For the text-containing cell, return its midpoint in (x, y) coordinate format. 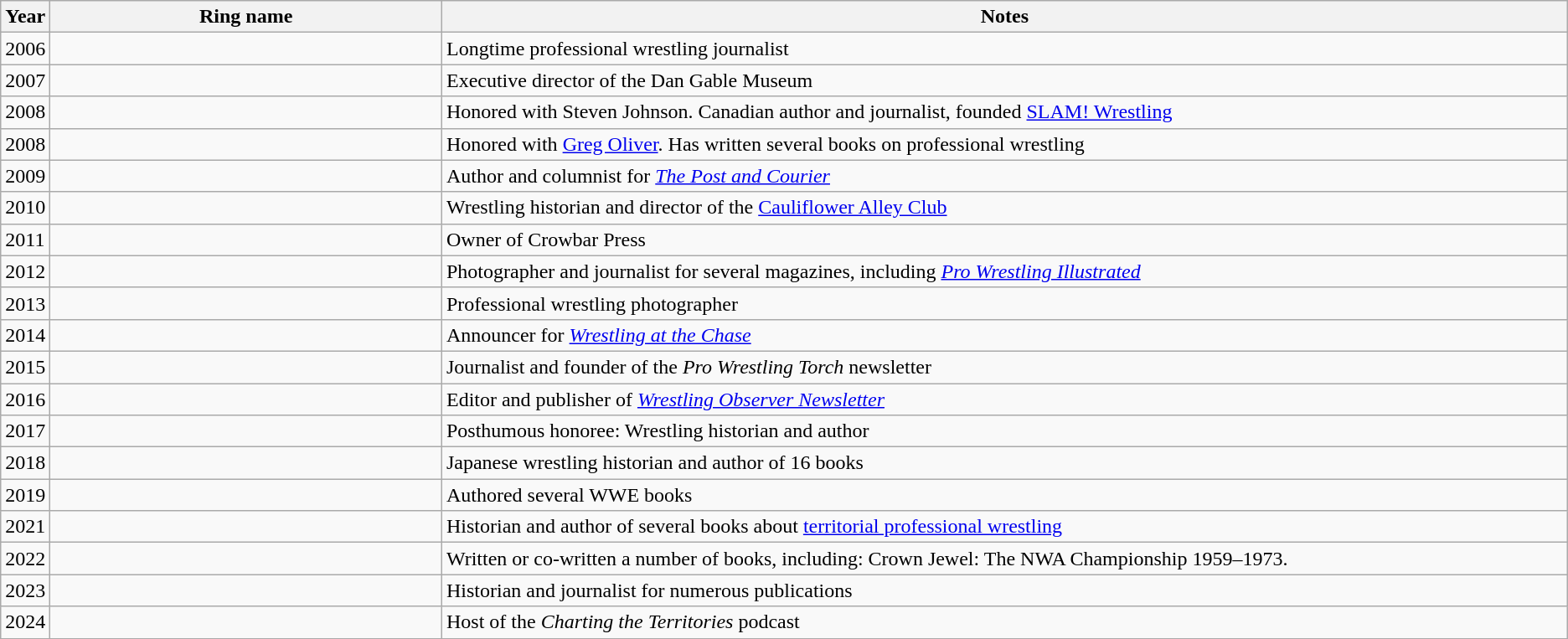
2011 (25, 240)
2016 (25, 399)
2007 (25, 80)
Executive director of the Dan Gable Museum (1004, 80)
Author and columnist for The Post and Courier (1004, 176)
Editor and publisher of Wrestling Observer Newsletter (1004, 399)
2014 (25, 335)
Professional wrestling photographer (1004, 303)
Japanese wrestling historian and author of 16 books (1004, 463)
Honored with Steven Johnson. Canadian author and journalist, founded SLAM! Wrestling (1004, 112)
2012 (25, 271)
Wrestling historian and director of the Cauliflower Alley Club (1004, 208)
2015 (25, 367)
2017 (25, 431)
Historian and journalist for numerous publications (1004, 590)
Year (25, 17)
Notes (1004, 17)
Posthumous honoree: Wrestling historian and author (1004, 431)
2021 (25, 527)
Photographer and journalist for several magazines, including Pro Wrestling Illustrated (1004, 271)
2018 (25, 463)
Written or co-written a number of books, including: Crown Jewel: The NWA Championship 1959–1973. (1004, 559)
Honored with Greg Oliver. Has written several books on professional wrestling (1004, 144)
Authored several WWE books (1004, 495)
Host of the Charting the Territories podcast (1004, 622)
2010 (25, 208)
Announcer for Wrestling at the Chase (1004, 335)
2013 (25, 303)
2019 (25, 495)
Longtime professional wrestling journalist (1004, 49)
Historian and author of several books about territorial professional wrestling (1004, 527)
Journalist and founder of the Pro Wrestling Torch newsletter (1004, 367)
2024 (25, 622)
Ring name (246, 17)
2006 (25, 49)
2023 (25, 590)
2022 (25, 559)
Owner of Crowbar Press (1004, 240)
2009 (25, 176)
